Return the [x, y] coordinate for the center point of the cell that contains the specified text.  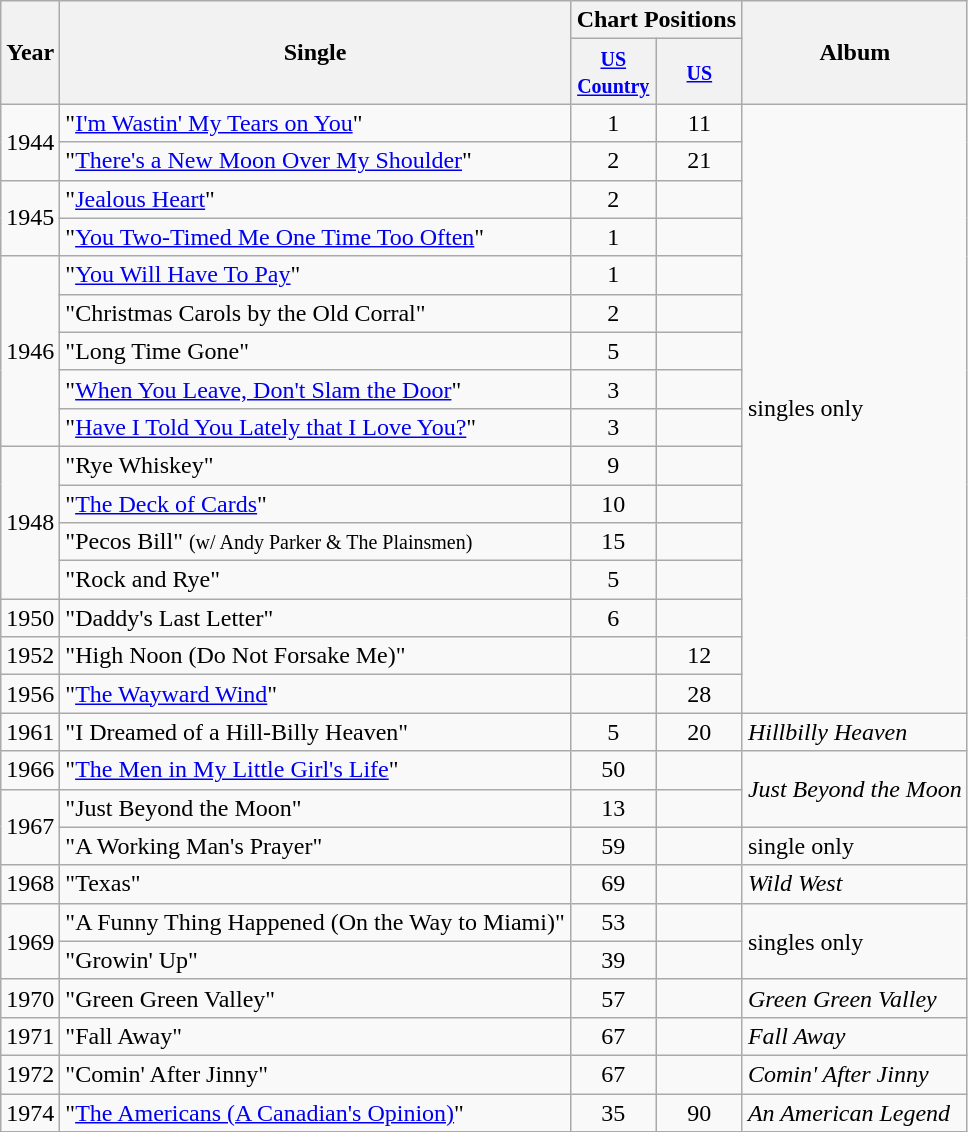
1972 [30, 1074]
1946 [30, 351]
"Comin' After Jinny" [315, 1074]
53 [613, 922]
"Jealous Heart" [315, 199]
1969 [30, 941]
1966 [30, 770]
15 [613, 542]
"Green Green Valley" [315, 998]
"Rye Whiskey" [315, 465]
57 [613, 998]
1974 [30, 1113]
28 [699, 694]
50 [613, 770]
An American Legend [854, 1113]
"A Working Man's Prayer" [315, 846]
Wild West [854, 884]
1950 [30, 618]
"When You Leave, Don't Slam the Door" [315, 389]
"You Will Have To Pay" [315, 275]
1945 [30, 218]
12 [699, 656]
11 [699, 123]
"Growin' Up" [315, 960]
Green Green Valley [854, 998]
"You Two-Timed Me One Time Too Often" [315, 237]
20 [699, 732]
"Rock and Rye" [315, 580]
"Just Beyond the Moon" [315, 808]
1970 [30, 998]
"The Deck of Cards" [315, 503]
35 [613, 1113]
1956 [30, 694]
1952 [30, 656]
"The Men in My Little Girl's Life" [315, 770]
1944 [30, 142]
"Pecos Bill" (w/ Andy Parker & The Plainsmen) [315, 542]
"I'm Wastin' My Tears on You" [315, 123]
"Daddy's Last Letter" [315, 618]
21 [699, 161]
single only [854, 846]
"The Wayward Wind" [315, 694]
US [699, 72]
"A Funny Thing Happened (On the Way to Miami)" [315, 922]
"Long Time Gone" [315, 351]
1971 [30, 1036]
Chart Positions [656, 20]
"Have I Told You Lately that I Love You?" [315, 427]
10 [613, 503]
1968 [30, 884]
90 [699, 1113]
1948 [30, 522]
69 [613, 884]
59 [613, 846]
Hillbilly Heaven [854, 732]
Fall Away [854, 1036]
Comin' After Jinny [854, 1074]
"I Dreamed of a Hill-Billy Heaven" [315, 732]
39 [613, 960]
6 [613, 618]
Single [315, 52]
13 [613, 808]
Year [30, 52]
"There's a New Moon Over My Shoulder" [315, 161]
US Country [613, 72]
"The Americans (A Canadian's Opinion)" [315, 1113]
Just Beyond the Moon [854, 789]
"High Noon (Do Not Forsake Me)" [315, 656]
1967 [30, 827]
"Christmas Carols by the Old Corral" [315, 313]
"Texas" [315, 884]
1961 [30, 732]
9 [613, 465]
"Fall Away" [315, 1036]
Album [854, 52]
